Detect which cell encompasses the target text, then output its (x, y) center coordinate. 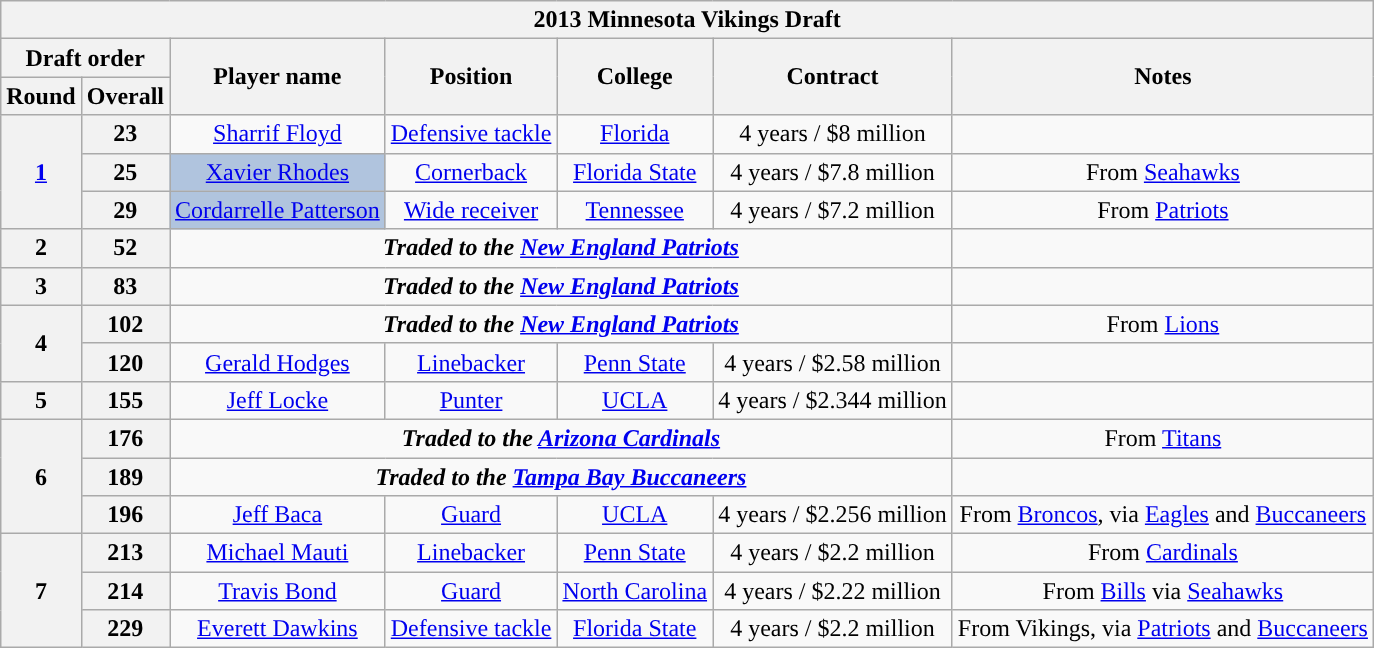
Overall (125, 96)
2013 Minnesota Vikings Draft (688, 20)
4 years / $2.344 million (833, 400)
Traded to the Tampa Bay Buccaneers (562, 477)
189 (125, 477)
214 (125, 591)
Round (41, 96)
1 (41, 172)
2 (41, 248)
Everett Dawkins (278, 629)
From Broncos, via Eagles and Buccaneers (1162, 515)
From Vikings, via Patriots and Buccaneers (1162, 629)
Draft order (86, 58)
Jeff Baca (278, 515)
4 (41, 343)
155 (125, 400)
Cornerback (471, 172)
6 (41, 476)
83 (125, 286)
From Patriots (1162, 210)
102 (125, 324)
29 (125, 210)
23 (125, 134)
7 (41, 591)
From Seahawks (1162, 172)
Cordarrelle Patterson (278, 210)
4 years / $2.58 million (833, 362)
College (635, 77)
Sharrif Floyd (278, 134)
25 (125, 172)
Travis Bond (278, 591)
5 (41, 400)
52 (125, 248)
Jeff Locke (278, 400)
3 (41, 286)
4 years / $8 million (833, 134)
4 years / $2.256 million (833, 515)
Position (471, 77)
From Cardinals (1162, 553)
Notes (1162, 77)
Gerald Hodges (278, 362)
120 (125, 362)
North Carolina (635, 591)
Traded to the Arizona Cardinals (562, 438)
4 years / $7.8 million (833, 172)
Contract (833, 77)
4 years / $7.2 million (833, 210)
Wide receiver (471, 210)
From Lions (1162, 324)
213 (125, 553)
229 (125, 629)
Florida (635, 134)
From Titans (1162, 438)
Player name (278, 77)
Tennessee (635, 210)
4 years / $2.22 million (833, 591)
196 (125, 515)
176 (125, 438)
From Bills via Seahawks (1162, 591)
Punter (471, 400)
Michael Mauti (278, 553)
Xavier Rhodes (278, 172)
